Determine the (x, y) coordinate at the center of the cell enclosing the given text.  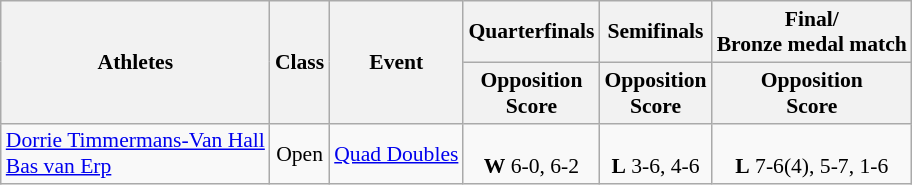
Event (396, 62)
Athletes (136, 62)
W 6-0, 6-2 (531, 154)
Quarterfinals (531, 32)
Class (300, 62)
Open (300, 154)
L 3-6, 4-6 (655, 154)
Dorrie Timmermans-Van HallBas van Erp (136, 154)
Semifinals (655, 32)
Quad Doubles (396, 154)
L 7-6(4), 5-7, 1-6 (812, 154)
Final/Bronze medal match (812, 32)
